Search for the cell housing the specified text and yield its [X, Y] center coordinate. 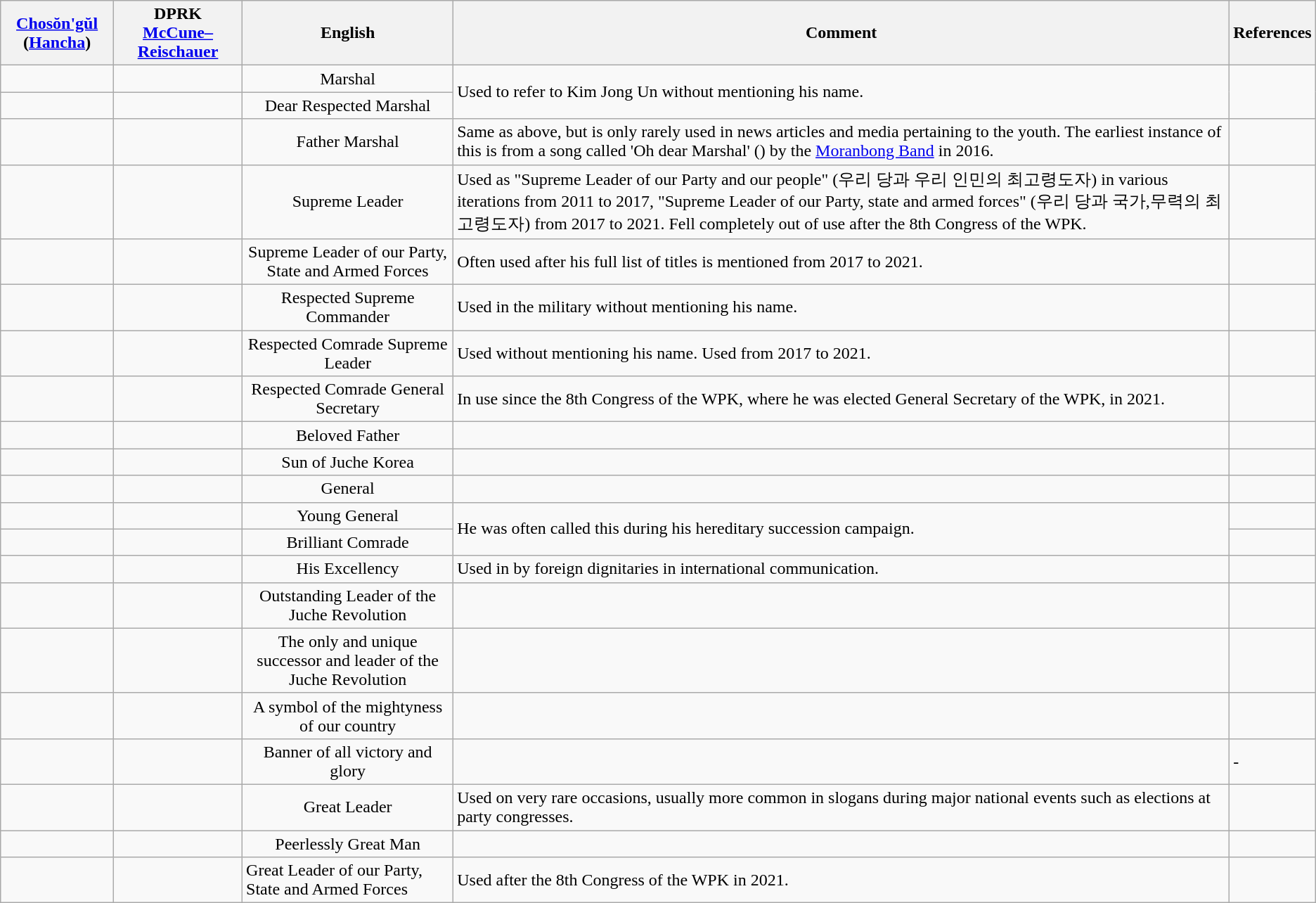
Great Leader [348, 807]
The only and unique successor and leader of the Juche Revolution [348, 660]
Respected Supreme Commander [348, 308]
DPRK McCune–Reischauer [177, 33]
General [348, 489]
Supreme Leader [348, 202]
Sun of Juche Korea [348, 462]
Used after the 8th Congress of the WPK in 2021. [841, 880]
Comment [841, 33]
Father Marshal [348, 142]
Used without mentioning his name. Used from 2017 to 2021. [841, 353]
Brilliant Comrade [348, 542]
Dear Respected Marshal [348, 105]
Marshal [348, 79]
A symbol of the mightyness of our country [348, 716]
Used on very rare occasions, usually more common in slogans during major national events such as elections at party congresses. [841, 807]
His Excellency [348, 569]
English [348, 33]
Used in by foreign dignitaries in international communication. [841, 569]
Supreme Leader of our Party, State and Armed Forces [348, 262]
Used in the military without mentioning his name. [841, 308]
Respected Comrade Supreme Leader [348, 353]
Beloved Father [348, 435]
Often used after his full list of titles is mentioned from 2017 to 2021. [841, 262]
References [1272, 33]
Banner of all victory and glory [348, 761]
Young General [348, 515]
Used to refer to Kim Jong Un without mentioning his name. [841, 92]
Outstanding Leader of the Juche Revolution [348, 605]
- [1272, 761]
Respected Comrade General Secretary [348, 399]
Chosŏn'gŭl (Hancha) [58, 33]
Peerlessly Great Man [348, 843]
In use since the 8th Congress of the WPK, where he was elected General Secretary of the WPK, in 2021. [841, 399]
He was often called this during his hereditary succession campaign. [841, 529]
Great Leader of our Party, State and Armed Forces [348, 880]
